Search for the cell housing the specified text and yield its [x, y] center coordinate. 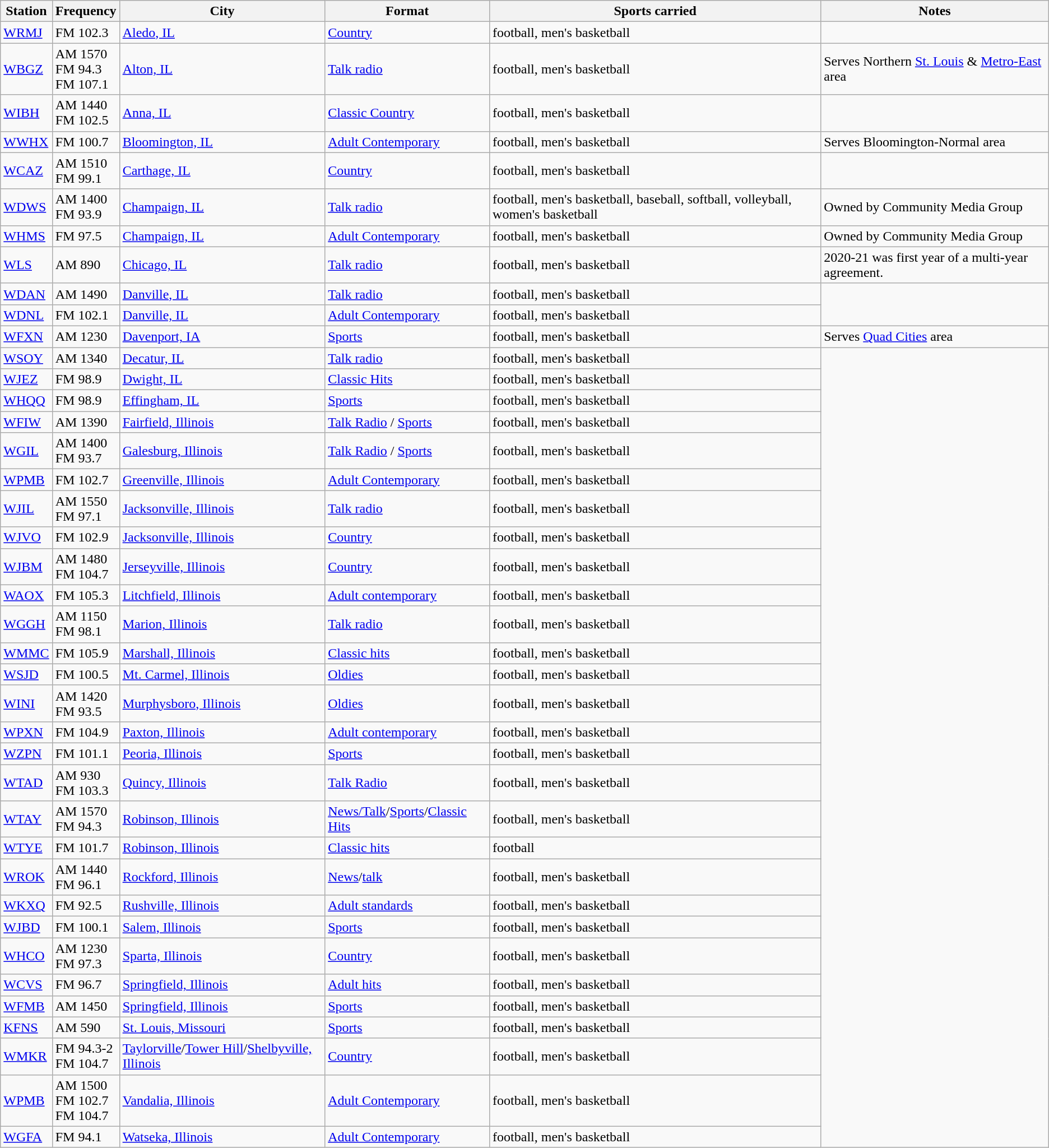
Paxton, Illinois [222, 732]
Litchfield, Illinois [222, 595]
WIBH [26, 113]
WSOY [26, 358]
AM 930FM 103.3 [86, 783]
WWHX [26, 142]
Adult standards [407, 906]
FM 102.1 [86, 315]
WDAN [26, 294]
AM 1440FM 102.5 [86, 113]
Marshall, Illinois [222, 653]
Taylorville/Tower Hill/Shelbyville, Illinois [222, 1056]
AM 1420FM 93.5 [86, 703]
WBGZ [26, 69]
WRMJ [26, 33]
AM 1230FM 97.3 [86, 956]
Adult hits [407, 985]
Quincy, Illinois [222, 783]
AM 1550FM 97.1 [86, 509]
FM 105.3 [86, 595]
Jerseyville, Illinois [222, 566]
WGIL [26, 451]
WJVO [26, 538]
2020-21 was first year of a multi-year agreement. [935, 265]
AM 1480FM 104.7 [86, 566]
WROK [26, 877]
Mt. Carmel, Illinois [222, 674]
Anna, IL [222, 113]
FM 101.1 [86, 753]
WGFA [26, 1137]
Watseka, Illinois [222, 1137]
Dwight, IL [222, 379]
WKXQ [26, 906]
AM 1450 [86, 1006]
FM 94.3-2FM 104.7 [86, 1056]
Galesburg, Illinois [222, 451]
Chicago, IL [222, 265]
AM 1570FM 94.3 [86, 820]
WAOX [26, 595]
WZPN [26, 753]
WJBD [26, 927]
St. Louis, Missouri [222, 1027]
WFXN [26, 336]
AM 1490 [86, 294]
Rushville, Illinois [222, 906]
WHMS [26, 236]
WCAZ [26, 170]
AM 1400FM 93.9 [86, 207]
Rockford, Illinois [222, 877]
WMKR [26, 1056]
AM 1390 [86, 422]
WHCO [26, 956]
AM 1510FM 99.1 [86, 170]
WCVS [26, 985]
Classic Hits [407, 379]
FM 102.7 [86, 480]
WFIW [26, 422]
Murphysboro, Illinois [222, 703]
Decatur, IL [222, 358]
AM 1570FM 94.3FM 107.1 [86, 69]
Format [407, 11]
WGGH [26, 624]
WINI [26, 703]
Aledo, IL [222, 33]
WTYE [26, 848]
WDWS [26, 207]
Peoria, Illinois [222, 753]
Serves Bloomington-Normal area [935, 142]
AM 1340 [86, 358]
football, men's basketball, baseball, softball, volleyball, women's basketball [656, 207]
football [656, 848]
WJIL [26, 509]
Alton, IL [222, 69]
FM 102.3 [86, 33]
FM 100.7 [86, 142]
Effingham, IL [222, 401]
AM 1400FM 93.7 [86, 451]
WFMB [26, 1006]
Frequency [86, 11]
Davenport, IA [222, 336]
FM 104.9 [86, 732]
FM 100.5 [86, 674]
Greenville, Illinois [222, 480]
Marion, Illinois [222, 624]
Carthage, IL [222, 170]
Serves Quad Cities area [935, 336]
FM 102.9 [86, 538]
FM 96.7 [86, 985]
FM 101.7 [86, 848]
FM 97.5 [86, 236]
FM 105.9 [86, 653]
FM 94.1 [86, 1137]
AM 890 [86, 265]
Talk Radio [407, 783]
Classic Country [407, 113]
WTAD [26, 783]
News/talk [407, 877]
WDNL [26, 315]
Sports carried [656, 11]
WTAY [26, 820]
AM 1150FM 98.1 [86, 624]
Bloomington, IL [222, 142]
FM 92.5 [86, 906]
FM 100.1 [86, 927]
Sparta, Illinois [222, 956]
City [222, 11]
Fairfield, Illinois [222, 422]
Vandalia, Illinois [222, 1100]
WLS [26, 265]
AM 590 [86, 1027]
AM 1230 [86, 336]
Station [26, 11]
WMMC [26, 653]
KFNS [26, 1027]
Salem, Illinois [222, 927]
News/Talk/Sports/Classic Hits [407, 820]
Notes [935, 11]
Serves Northern St. Louis & Metro-East area [935, 69]
WJBM [26, 566]
AM 1440FM 96.1 [86, 877]
WPXN [26, 732]
WHQQ [26, 401]
AM 1500FM 102.7FM 104.7 [86, 1100]
WSJD [26, 674]
WJEZ [26, 379]
